Output the [x, y] coordinate of the center of the cell containing the given text.  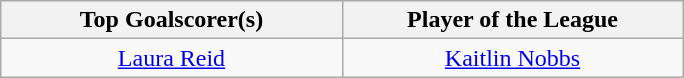
Player of the League [512, 20]
Top Goalscorer(s) [172, 20]
Kaitlin Nobbs [512, 58]
Laura Reid [172, 58]
